Provide the (X, Y) coordinate of the cell's center where the given text is located.  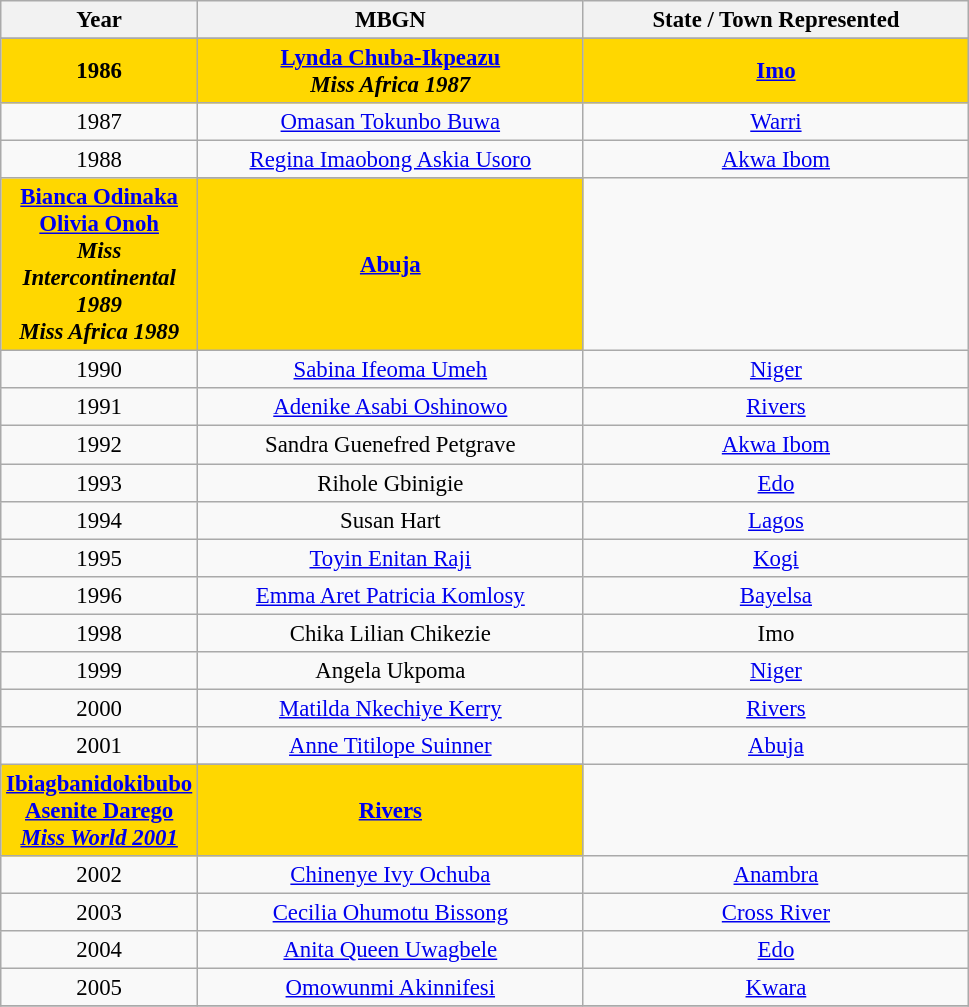
Year (100, 20)
1993 (100, 483)
1990 (100, 370)
MBGN (391, 20)
1998 (100, 633)
2002 (100, 875)
1991 (100, 407)
Chika Lilian Chikezie (391, 633)
Chinenye Ivy Ochuba (391, 875)
1992 (100, 445)
2005 (100, 988)
Lagos (776, 520)
1999 (100, 671)
Kwara (776, 988)
2004 (100, 950)
Bayelsa (776, 595)
Adenike Asabi Oshinowo (391, 407)
1988 (100, 160)
Rihole Gbinigie (391, 483)
Omowunmi Akinnifesi (391, 988)
Kogi (776, 558)
Anita Queen Uwagbele (391, 950)
Emma Aret Patricia Komlosy (391, 595)
Omasan Tokunbo Buwa (391, 122)
Warri (776, 122)
Regina Imaobong Askia Usoro (391, 160)
State / Town Represented (776, 20)
Toyin Enitan Raji (391, 558)
1996 (100, 595)
Susan Hart (391, 520)
Sabina Ifeoma Umeh (391, 370)
2000 (100, 708)
Angela Ukpoma (391, 671)
Ibiagbanidokibubo Asenite DaregoMiss World 2001 (100, 810)
2001 (100, 746)
1994 (100, 520)
1995 (100, 558)
Cecilia Ohumotu Bissong (391, 913)
Lynda Chuba-IkpeazuMiss Africa 1987 (391, 72)
2003 (100, 913)
Matilda Nkechiye Kerry (391, 708)
1986 (100, 72)
Bianca Odinaka Olivia OnohMiss Intercontinental 1989Miss Africa 1989 (100, 264)
Anambra (776, 875)
Sandra Guenefred Petgrave (391, 445)
Anne Titilope Suinner (391, 746)
1987 (100, 122)
Cross River (776, 913)
